Determine the [x, y] coordinate at the center of the cell enclosing the given text.  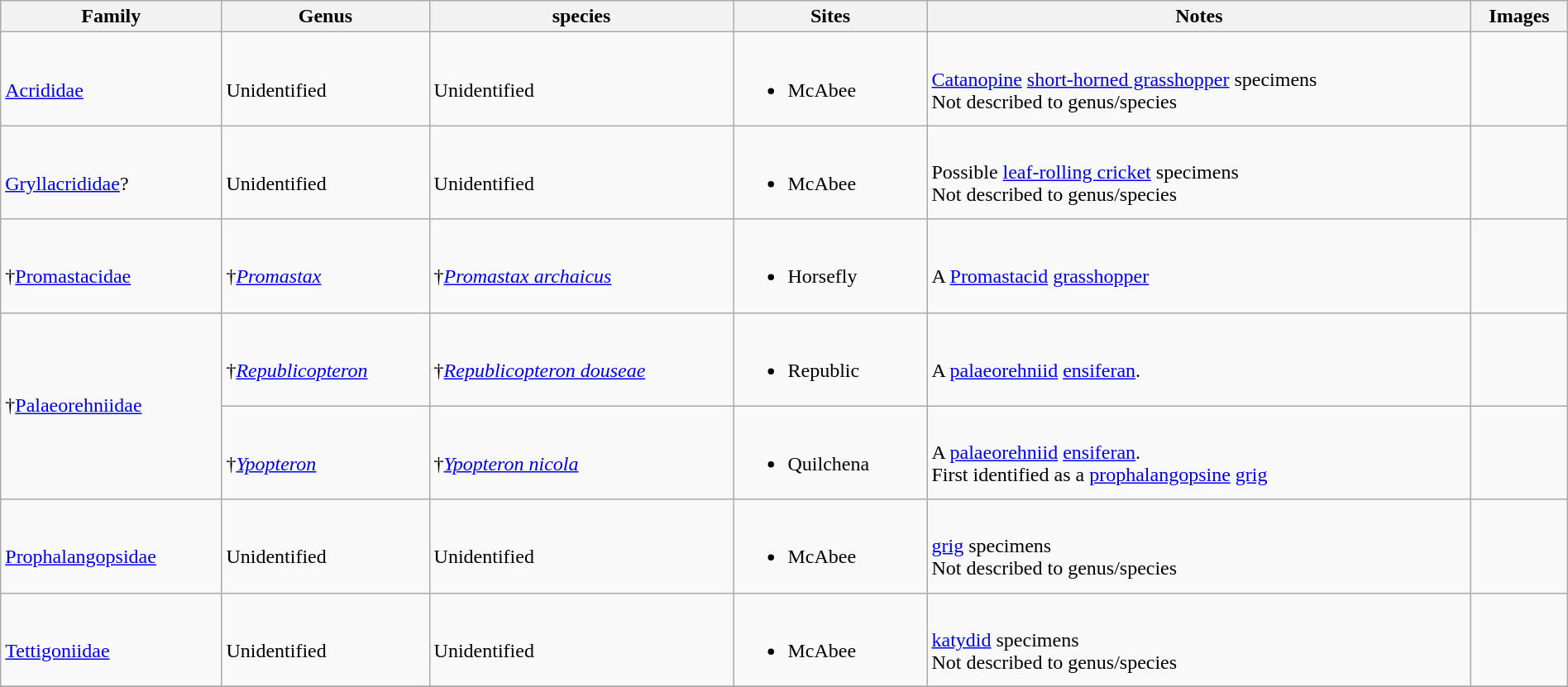
grig specimensNot described to genus/species [1199, 546]
†Promastacidae [111, 266]
Catanopine short-horned grasshopper specimensNot described to genus/species [1199, 79]
Quilchena [830, 453]
†Promastax archaicus [581, 266]
†Ypopteron [326, 453]
Images [1519, 17]
A palaeorehniid ensiferan. [1199, 359]
Horsefly [830, 266]
Possible leaf-rolling cricket specimensNot described to genus/species [1199, 172]
Prophalangopsidae [111, 546]
Genus [326, 17]
†Republicopteron douseae [581, 359]
A Promastacid grasshopper [1199, 266]
Sites [830, 17]
†Palaeorehniidae [111, 406]
Family [111, 17]
†Ypopteron nicola [581, 453]
†Republicopteron [326, 359]
Gryllacrididae? [111, 172]
Tettigoniidae [111, 640]
katydid specimensNot described to genus/species [1199, 640]
Republic [830, 359]
species [581, 17]
†Promastax [326, 266]
Acrididae [111, 79]
Notes [1199, 17]
A palaeorehniid ensiferan. First identified as a prophalangopsine grig [1199, 453]
